Extract the [X, Y] coordinate from the center of the cell holding the provided text.  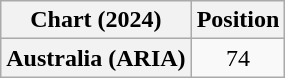
74 [238, 58]
Australia (ARIA) [96, 58]
Chart (2024) [96, 20]
Position [238, 20]
